From the cell containing the given text, extract its center point as [x, y] coordinate. 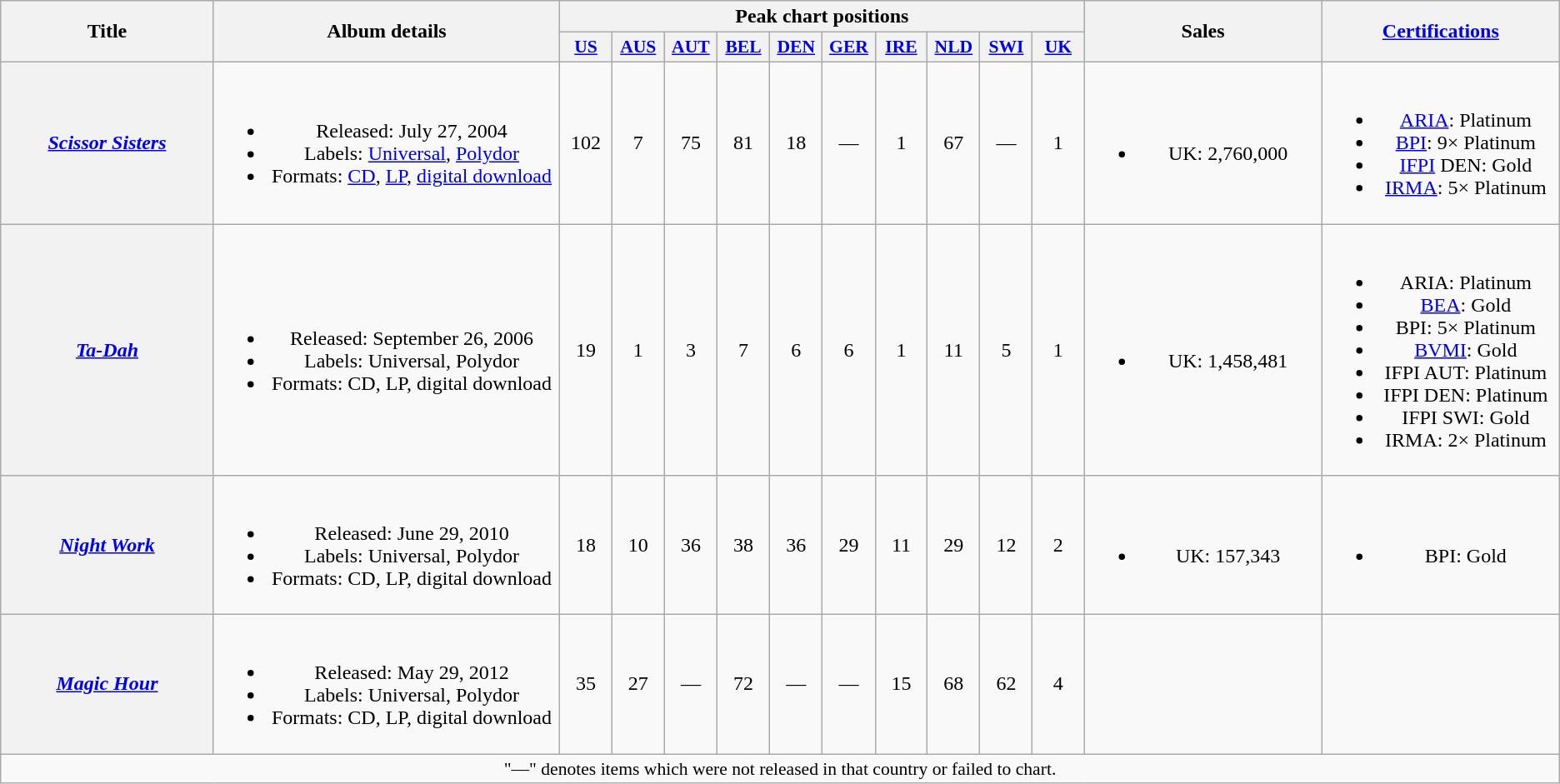
GER [848, 47]
Certifications [1440, 32]
75 [690, 142]
DEN [797, 47]
Released: June 29, 2010 Labels: Universal, PolydorFormats: CD, LP, digital download [387, 545]
2 [1058, 545]
38 [743, 545]
3 [690, 349]
27 [638, 685]
10 [638, 545]
ARIA: PlatinumBPI: 9× PlatinumIFPI DEN: GoldIRMA: 5× Platinum [1440, 142]
Released: July 27, 2004 Labels: Universal, PolydorFormats: CD, LP, digital download [387, 142]
81 [743, 142]
Album details [387, 32]
Night Work [107, 545]
IRE [902, 47]
US [586, 47]
BEL [743, 47]
35 [586, 685]
UK [1058, 47]
Released: September 26, 2006 Labels: Universal, PolydorFormats: CD, LP, digital download [387, 349]
UK: 1,458,481 [1203, 349]
AUS [638, 47]
"—" denotes items which were not released in that country or failed to chart. [780, 769]
68 [953, 685]
Sales [1203, 32]
62 [1007, 685]
ARIA: PlatinumBEA: GoldBPI: 5× PlatinumBVMI: GoldIFPI AUT: PlatinumIFPI DEN: PlatinumIFPI SWI: GoldIRMA: 2× Platinum [1440, 349]
67 [953, 142]
5 [1007, 349]
NLD [953, 47]
AUT [690, 47]
SWI [1007, 47]
4 [1058, 685]
15 [902, 685]
Ta-Dah [107, 349]
102 [586, 142]
12 [1007, 545]
Peak chart positions [822, 17]
Title [107, 32]
Scissor Sisters [107, 142]
UK: 2,760,000 [1203, 142]
Released: May 29, 2012 Labels: Universal, PolydorFormats: CD, LP, digital download [387, 685]
Magic Hour [107, 685]
BPI: Gold [1440, 545]
19 [586, 349]
UK: 157,343 [1203, 545]
72 [743, 685]
